Provide the (x, y) coordinate of the cell's center where the given text is located.  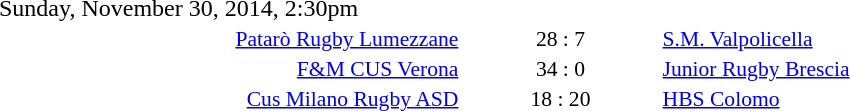
34 : 0 (560, 68)
28 : 7 (560, 38)
